Extract the [x, y] coordinate from the center of the cell holding the provided text.  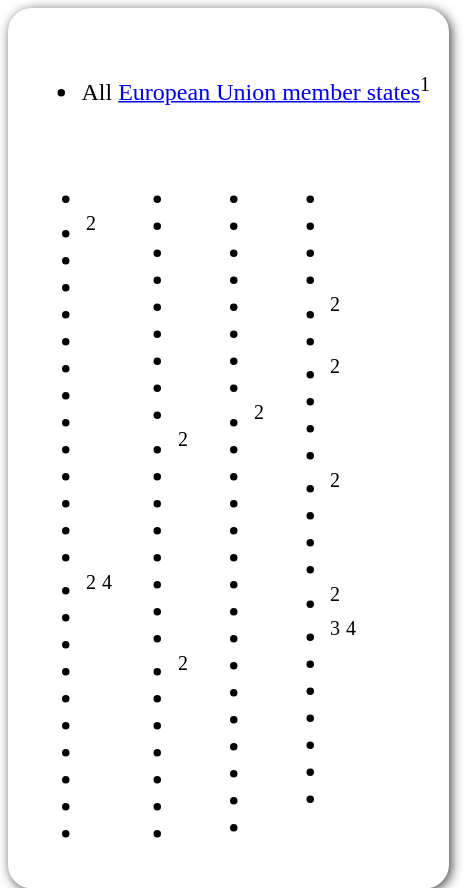
22223 4 [314, 502]
2 [230, 502]
All European Union member states1 22 4 22 2 22223 4 [226, 448]
22 4 [68, 502]
22 [154, 502]
